Find where the given text appears and provide that cell's center as [x, y] coordinate. 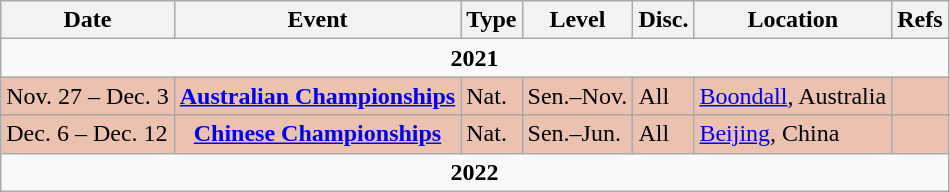
2022 [474, 172]
Disc. [664, 20]
Type [492, 20]
Nov. 27 – Dec. 3 [88, 96]
Boondall, Australia [793, 96]
Chinese Championships [317, 134]
2021 [474, 58]
Australian Championships [317, 96]
Refs [920, 20]
Event [317, 20]
Sen.–Nov. [578, 96]
Date [88, 20]
Level [578, 20]
Sen.–Jun. [578, 134]
Dec. 6 – Dec. 12 [88, 134]
Beijing, China [793, 134]
Location [793, 20]
